From the cell containing the given text, extract its center point as (X, Y) coordinate. 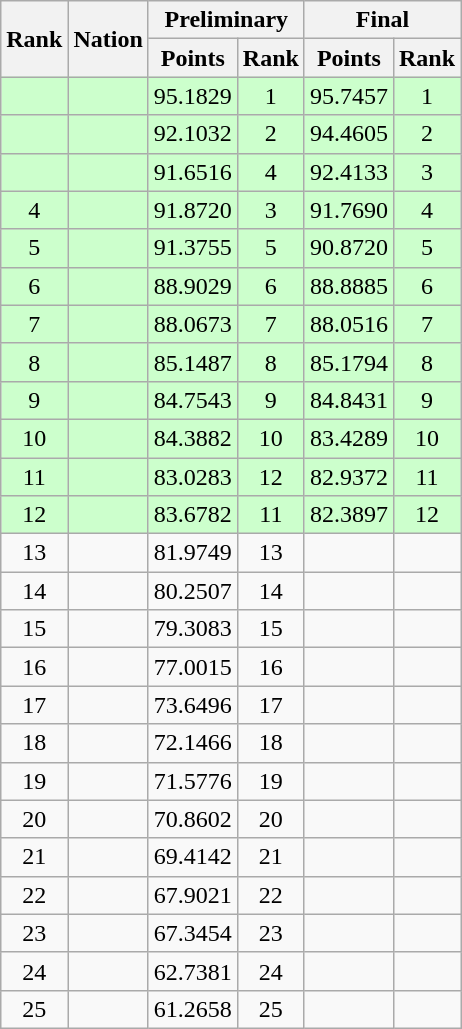
69.4142 (192, 857)
Final (382, 20)
81.9749 (192, 553)
67.3454 (192, 933)
77.0015 (192, 667)
95.7457 (348, 96)
73.6496 (192, 705)
70.8602 (192, 819)
94.4605 (348, 134)
90.8720 (348, 248)
84.3882 (192, 438)
88.0673 (192, 324)
88.8885 (348, 286)
85.1794 (348, 362)
91.6516 (192, 172)
84.7543 (192, 400)
83.0283 (192, 477)
91.7690 (348, 210)
85.1487 (192, 362)
61.2658 (192, 1009)
72.1466 (192, 743)
67.9021 (192, 895)
Preliminary (226, 20)
83.6782 (192, 515)
95.1829 (192, 96)
82.9372 (348, 477)
84.8431 (348, 400)
Nation (108, 39)
88.9029 (192, 286)
82.3897 (348, 515)
80.2507 (192, 591)
92.1032 (192, 134)
79.3083 (192, 629)
71.5776 (192, 781)
91.3755 (192, 248)
92.4133 (348, 172)
91.8720 (192, 210)
83.4289 (348, 438)
88.0516 (348, 324)
62.7381 (192, 971)
